Find where the given text appears and provide that cell's center as [x, y] coordinate. 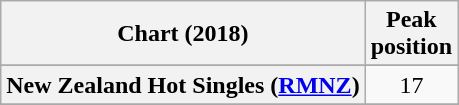
Peakposition [411, 34]
17 [411, 85]
New Zealand Hot Singles (RMNZ) [183, 85]
Chart (2018) [183, 34]
